Return the [x, y] coordinate for the center point of the cell that contains the specified text.  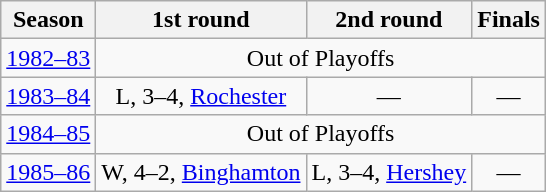
Season [48, 20]
W, 4–2, Binghamton [201, 172]
L, 3–4, Rochester [201, 96]
1st round [201, 20]
1984–85 [48, 134]
L, 3–4, Hershey [389, 172]
1982–83 [48, 58]
1985–86 [48, 172]
2nd round [389, 20]
Finals [509, 20]
1983–84 [48, 96]
